Determine the [X, Y] coordinate at the center of the cell enclosing the given text.  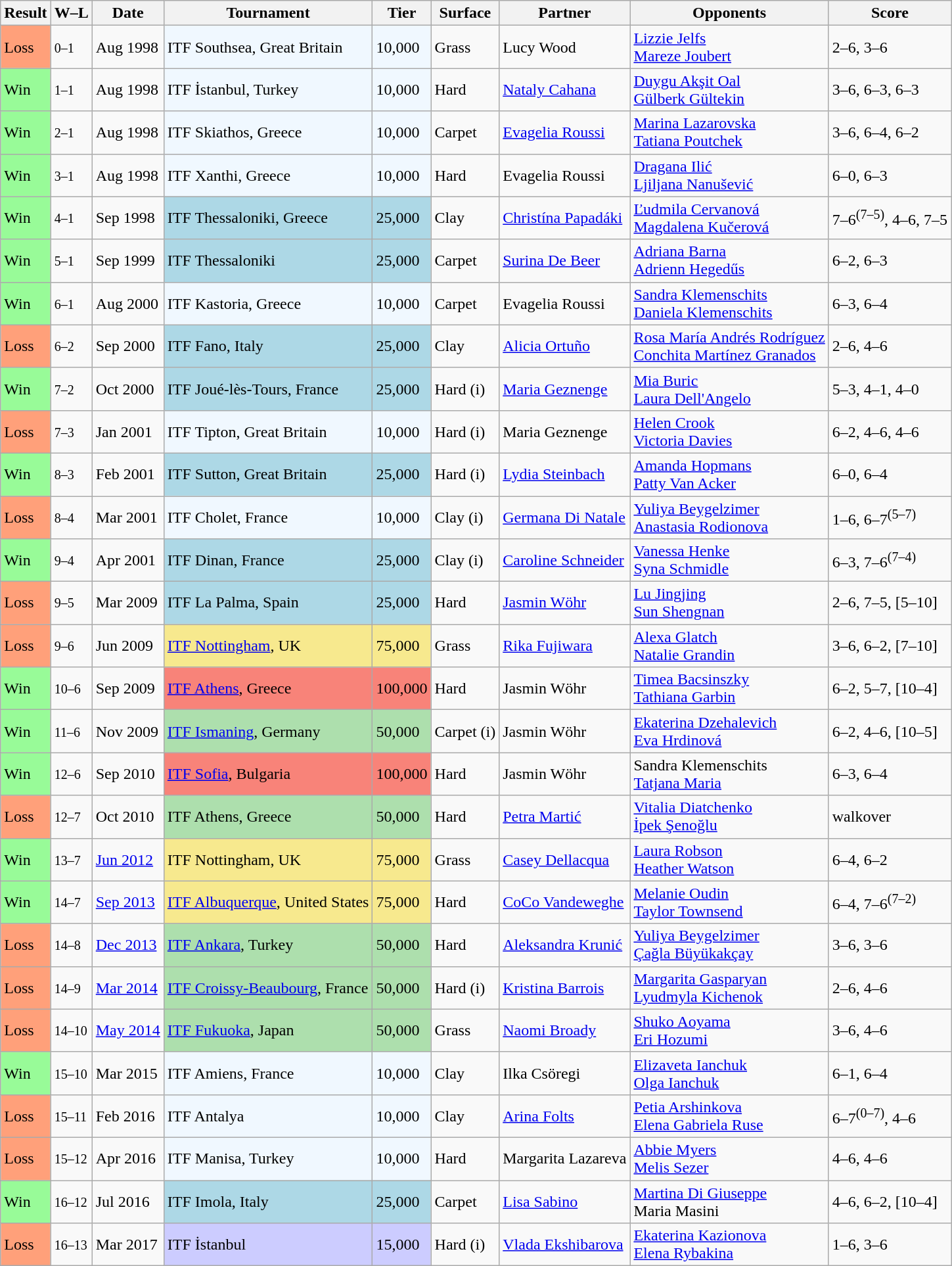
ITF Ankara, Turkey [268, 945]
14–10 [71, 1031]
ITF Kastoria, Greece [268, 304]
ITF Fukuoka, Japan [268, 1031]
Tournament [268, 13]
walkover [890, 816]
6–7(0–7), 4–6 [890, 1116]
Apr 2001 [127, 560]
Opponents [729, 13]
6–1 [71, 304]
8–3 [71, 475]
W–L [71, 13]
Margarita Lazareva [565, 1158]
Surina De Beer [565, 260]
Rika Fujiwara [565, 645]
15–11 [71, 1116]
Ekaterina Kazionova Elena Rybakina [729, 1245]
Nov 2009 [127, 731]
Duygu Akşit Oal Gülberk Gültekin [729, 89]
Nataly Cahana [565, 89]
15–10 [71, 1073]
Partner [565, 13]
Ilka Csöregi [565, 1073]
ITF Joué-lès-Tours, France [268, 389]
Mar 2009 [127, 603]
12–7 [71, 816]
ITF Tipton, Great Britain [268, 431]
Marina Lazarovska Tatiana Poutchek [729, 133]
7–3 [71, 431]
6–1, 6–4 [890, 1073]
6–2, 5–7, [10–4] [890, 689]
3–1 [71, 175]
Dragana Ilić Ljiljana Nanušević [729, 175]
Sep 2013 [127, 902]
ITF Southsea, Great Britain [268, 47]
9–5 [71, 603]
Sep 1999 [127, 260]
3–6, 4–6 [890, 1031]
7–6(7–5), 4–6, 7–5 [890, 218]
ITF İstanbul, Turkey [268, 89]
Jul 2016 [127, 1202]
Oct 2010 [127, 816]
ITF Cholet, France [268, 517]
3–6, 6–3, 6–3 [890, 89]
16–13 [71, 1245]
May 2014 [127, 1031]
ITF Croissy-Beaubourg, France [268, 987]
Aleksandra Krunić [565, 945]
ITF Manisa, Turkey [268, 1158]
15–12 [71, 1158]
6–2, 4–6, 4–6 [890, 431]
4–1 [71, 218]
14–8 [71, 945]
ITF Imola, Italy [268, 1202]
6–4, 6–2 [890, 860]
Mar 2014 [127, 987]
Jun 2009 [127, 645]
14–7 [71, 902]
6–0, 6–3 [890, 175]
2–6, 3–6 [890, 47]
Melanie Oudin Taylor Townsend [729, 902]
4–6, 6–2, [10–4] [890, 1202]
Jan 2001 [127, 431]
16–12 [71, 1202]
Oct 2000 [127, 389]
Lizzie Jelfs Mareze Joubert [729, 47]
15,000 [402, 1245]
Amanda Hopmans Patty Van Acker [729, 475]
ITF Dinan, France [268, 560]
1–6, 6–7(5–7) [890, 517]
11–6 [71, 731]
Alicia Ortuño [565, 346]
Mar 2001 [127, 517]
Apr 2016 [127, 1158]
0–1 [71, 47]
Date [127, 13]
13–7 [71, 860]
5–3, 4–1, 4–0 [890, 389]
Mia Buric Laura Dell'Angelo [729, 389]
3–6, 6–4, 6–2 [890, 133]
Timea Bacsinszky Tathiana Garbin [729, 689]
Petra Martić [565, 816]
Jun 2012 [127, 860]
Adriana Barna Adrienn Hegedűs [729, 260]
Feb 2016 [127, 1116]
2–6, 7–5, [5–10] [890, 603]
ITF Sutton, Great Britain [268, 475]
ITF Sofia, Bulgaria [268, 774]
Petia Arshinkova Elena Gabriela Ruse [729, 1116]
ITF Skiathos, Greece [268, 133]
Casey Dellacqua [565, 860]
ITF Antalya [268, 1116]
Score [890, 13]
Feb 2001 [127, 475]
Arina Folts [565, 1116]
Vanessa Henke Syna Schmidle [729, 560]
9–6 [71, 645]
Germana Di Natale [565, 517]
Caroline Schneider [565, 560]
ITF Albuquerque, United States [268, 902]
4–6, 4–6 [890, 1158]
Sep 1998 [127, 218]
Sandra Klemenschits Tatjana Maria [729, 774]
6–0, 6–4 [890, 475]
Yuliya Beygelzimer Anastasia Rodionova [729, 517]
ITF Ismaning, Germany [268, 731]
7–2 [71, 389]
Lisa Sabino [565, 1202]
6–2 [71, 346]
1–1 [71, 89]
Vitalia Diatchenko İpek Şenoğlu [729, 816]
Margarita Gasparyan Lyudmyla Kichenok [729, 987]
ITF Thessaloniki, Greece [268, 218]
Sandra Klemenschits Daniela Klemenschits [729, 304]
Alexa Glatch Natalie Grandin [729, 645]
Abbie Myers Melis Sezer [729, 1158]
Lydia Steinbach [565, 475]
14–9 [71, 987]
3–6, 6–2, [7–10] [890, 645]
Tier [402, 13]
6–4, 7–6(7–2) [890, 902]
Lu Jingjing Sun Shengnan [729, 603]
Shuko Aoyama Eri Hozumi [729, 1031]
9–4 [71, 560]
6–2, 6–3 [890, 260]
Rosa María Andrés Rodríguez Conchita Martínez Granados [729, 346]
Ľudmila Cervanová Magdalena Kučerová [729, 218]
ITF Fano, Italy [268, 346]
ITF La Palma, Spain [268, 603]
Aug 2000 [127, 304]
Surface [465, 13]
3–6, 3–6 [890, 945]
5–1 [71, 260]
Kristina Barrois [565, 987]
Carpet (i) [465, 731]
10–6 [71, 689]
8–4 [71, 517]
ITF İstanbul [268, 1245]
Result [26, 13]
Christína Papadáki [565, 218]
Lucy Wood [565, 47]
ITF Xanthi, Greece [268, 175]
Martina Di Giuseppe Maria Masini [729, 1202]
Elizaveta Ianchuk Olga Ianchuk [729, 1073]
Mar 2015 [127, 1073]
Dec 2013 [127, 945]
6–3, 7–6(7–4) [890, 560]
6–2, 4–6, [10–5] [890, 731]
Mar 2017 [127, 1245]
Sep 2009 [127, 689]
Sep 2010 [127, 774]
Sep 2000 [127, 346]
Helen Crook Victoria Davies [729, 431]
Yuliya Beygelzimer Çağla Büyükakçay [729, 945]
CoCo Vandeweghe [565, 902]
ITF Amiens, France [268, 1073]
Ekaterina Dzehalevich Eva Hrdinová [729, 731]
Naomi Broady [565, 1031]
ITF Thessaloniki [268, 260]
12–6 [71, 774]
Laura Robson Heather Watson [729, 860]
Vlada Ekshibarova [565, 1245]
1–6, 3–6 [890, 1245]
2–1 [71, 133]
